Determine the [X, Y] coordinate at the center of the cell enclosing the given text.  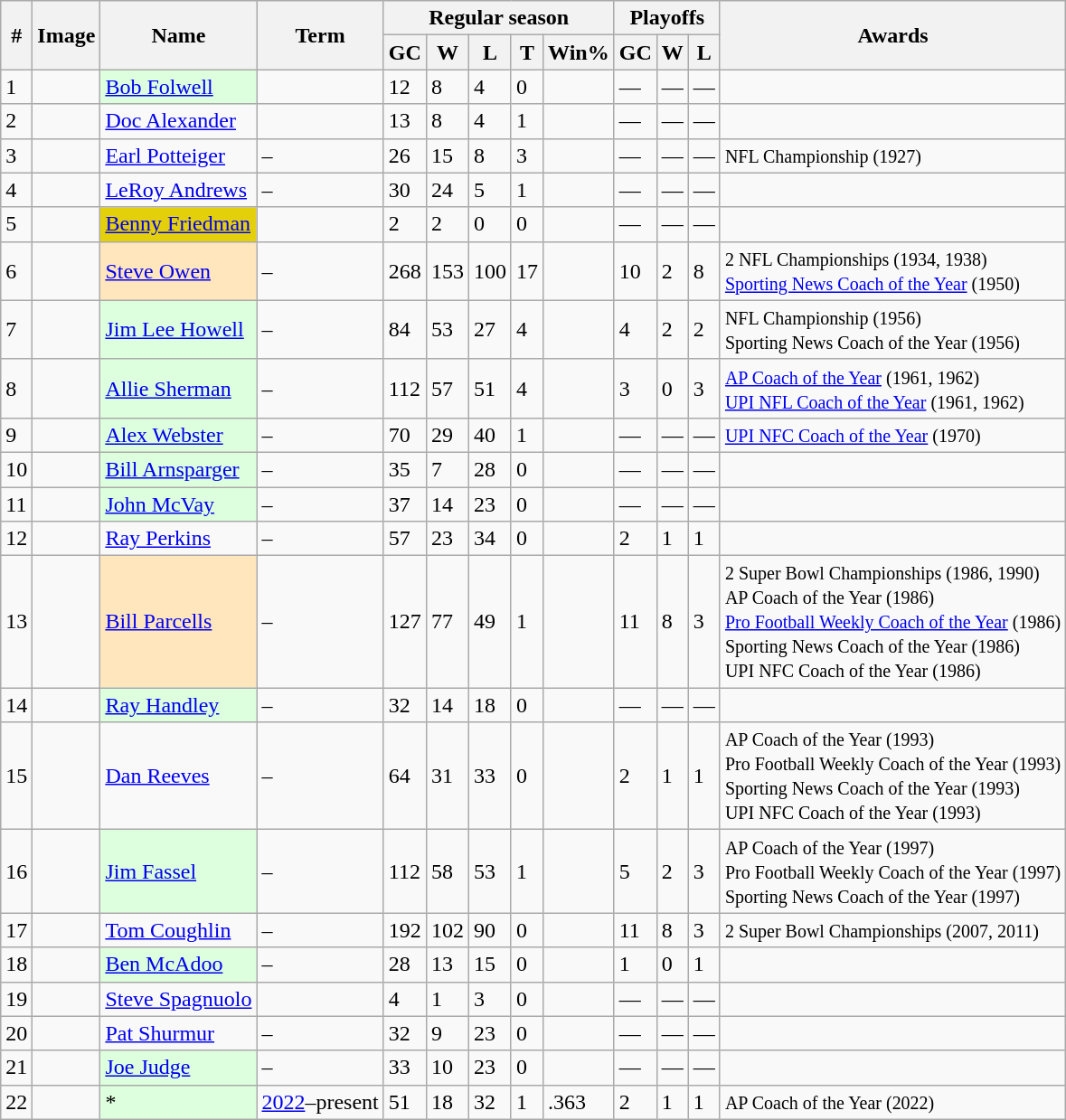
6 [16, 271]
26 [405, 155]
127 [405, 622]
Awards [892, 35]
153 [447, 271]
Jim Fassel [179, 871]
19 [16, 999]
Ray Perkins [179, 539]
2022–present [320, 1102]
16 [16, 871]
Earl Potteiger [179, 155]
58 [447, 871]
LeRoy Andrews [179, 190]
Allie Sherman [179, 389]
Alex Webster [179, 435]
Bill Arnsparger [179, 469]
35 [405, 469]
77 [447, 622]
Steve Owen [179, 271]
Tom Coughlin [179, 930]
Joe Judge [179, 1068]
Image [67, 35]
John McVay [179, 504]
Ray Handley [179, 705]
AP Coach of the Year (1993)Pro Football Weekly Coach of the Year (1993)Sporting News Coach of the Year (1993)UPI NFC Coach of the Year (1993) [892, 776]
T [526, 52]
Dan Reeves [179, 776]
29 [447, 435]
31 [447, 776]
49 [490, 622]
2 NFL Championships (1934, 1938)Sporting News Coach of the Year (1950) [892, 271]
AP Coach of the Year (1997)Pro Football Weekly Coach of the Year (1997)Sporting News Coach of the Year (1997) [892, 871]
UPI NFC Coach of the Year (1970) [892, 435]
# [16, 35]
Doc Alexander [179, 121]
100 [490, 271]
Benny Friedman [179, 224]
70 [405, 435]
2 Super Bowl Championships (2007, 2011) [892, 930]
* [179, 1102]
Steve Spagnuolo [179, 999]
Regular season [499, 18]
Pat Shurmur [179, 1033]
Jim Lee Howell [179, 329]
AP Coach of the Year (1961, 1962)UPI NFL Coach of the Year (1961, 1962) [892, 389]
20 [16, 1033]
268 [405, 271]
Bob Folwell [179, 87]
Bill Parcells [179, 622]
30 [405, 190]
40 [490, 435]
192 [405, 930]
NFL Championship (1927) [892, 155]
Win% [579, 52]
34 [490, 539]
21 [16, 1068]
22 [16, 1102]
Playoffs [667, 18]
Term [320, 35]
37 [405, 504]
AP Coach of the Year (2022) [892, 1102]
64 [405, 776]
102 [447, 930]
Ben McAdoo [179, 965]
27 [490, 329]
84 [405, 329]
NFL Championship (1956)Sporting News Coach of the Year (1956) [892, 329]
24 [447, 190]
Name [179, 35]
90 [490, 930]
.363 [579, 1102]
